From the cell containing the given text, extract its center point as [x, y] coordinate. 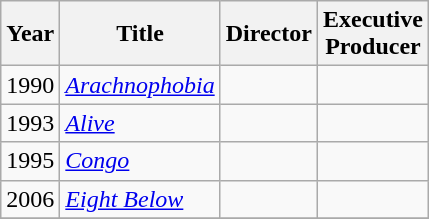
1990 [30, 85]
Eight Below [140, 199]
ExecutiveProducer [372, 34]
1995 [30, 161]
Title [140, 34]
Director [268, 34]
Year [30, 34]
Congo [140, 161]
1993 [30, 123]
2006 [30, 199]
Arachnophobia [140, 85]
Alive [140, 123]
